For the text-containing cell, return its midpoint in (X, Y) coordinate format. 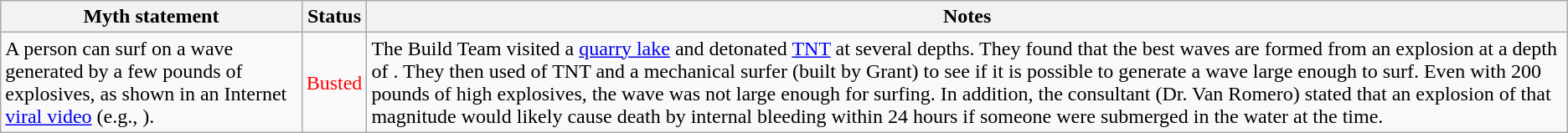
A person can surf on a wave generated by a few pounds of explosives, as shown in an Internet viral video (e.g., ). (151, 82)
Notes (967, 17)
Status (334, 17)
Busted (334, 82)
Myth statement (151, 17)
